Output the [X, Y] coordinate of the center of the cell containing the given text.  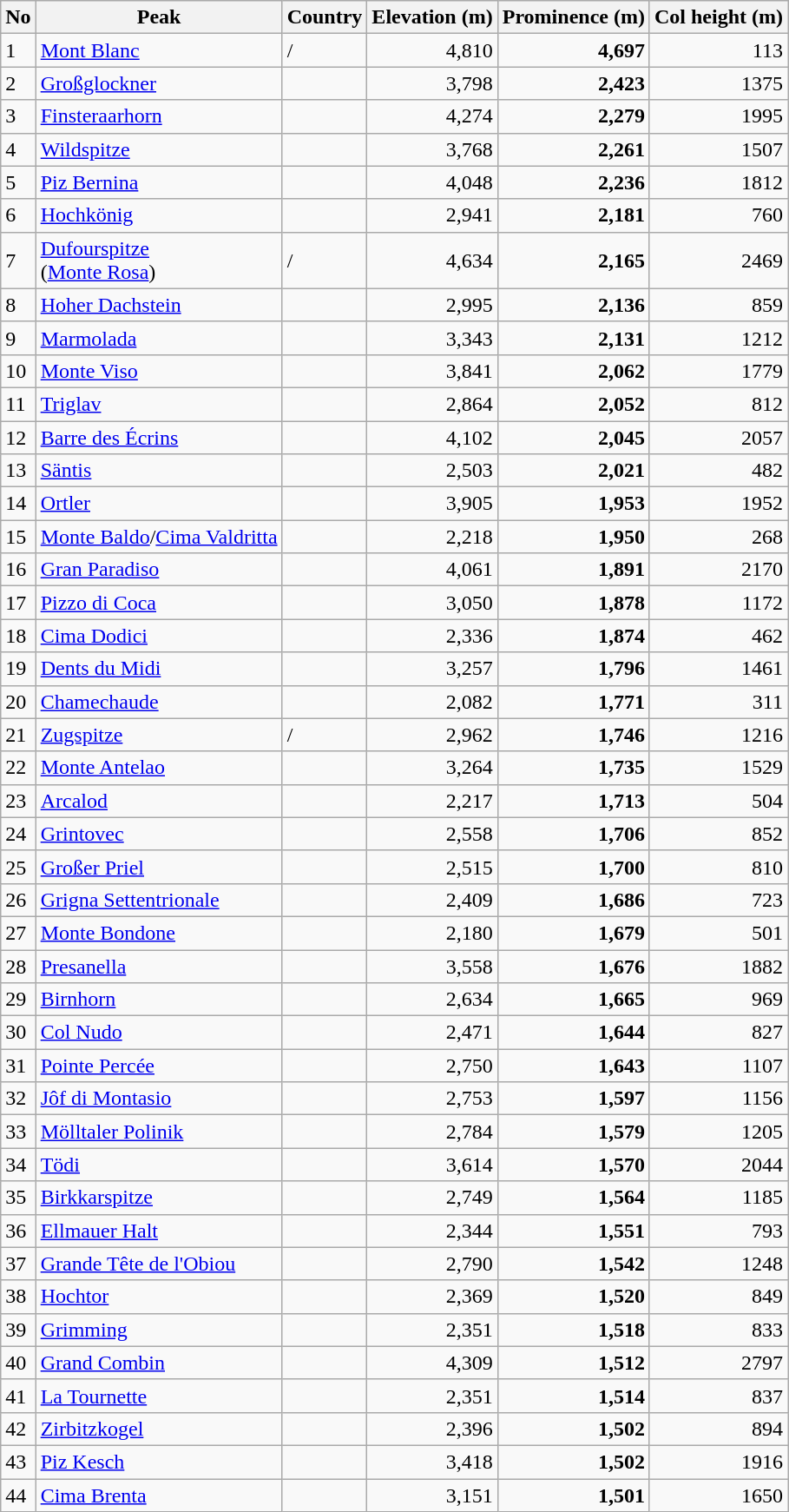
27 [18, 933]
Monte Baldo/Cima Valdritta [159, 537]
2,995 [432, 305]
837 [719, 1396]
Country [325, 17]
1,706 [573, 834]
3,264 [432, 768]
2,784 [432, 1132]
Ortler [159, 504]
2,558 [432, 834]
462 [719, 636]
28 [18, 967]
39 [18, 1330]
20 [18, 702]
4,309 [432, 1363]
Grand Combin [159, 1363]
Peak [159, 17]
3,768 [432, 149]
Zirbitzkogel [159, 1429]
2,052 [573, 404]
3,614 [432, 1165]
19 [18, 669]
1,713 [573, 801]
3,257 [432, 669]
1995 [719, 116]
827 [719, 1033]
1216 [719, 735]
5 [18, 182]
2,396 [432, 1429]
Dents du Midi [159, 669]
Monte Bondone [159, 933]
37 [18, 1264]
1,512 [573, 1363]
1,796 [573, 669]
Barre des Écrins [159, 437]
760 [719, 215]
33 [18, 1132]
2,279 [573, 116]
859 [719, 305]
2,062 [573, 371]
2,423 [573, 83]
3,151 [432, 1495]
Hoher Dachstein [159, 305]
1 [18, 50]
2,082 [432, 702]
Finsteraarhorn [159, 116]
2 [18, 83]
Col height (m) [719, 17]
Birkkarspitze [159, 1198]
24 [18, 834]
15 [18, 537]
42 [18, 1429]
4 [18, 149]
2,344 [432, 1231]
17 [18, 603]
Col Nudo [159, 1033]
3,343 [432, 338]
Zugspitze [159, 735]
1,676 [573, 967]
Grande Tête de l'Obiou [159, 1264]
2797 [719, 1363]
Cima Brenta [159, 1495]
2,750 [432, 1066]
Piz Bernina [159, 182]
113 [719, 50]
3 [18, 116]
1248 [719, 1264]
2,021 [573, 471]
1107 [719, 1066]
4,274 [432, 116]
4,697 [573, 50]
Pizzo di Coca [159, 603]
2,131 [573, 338]
35 [18, 1198]
1,874 [573, 636]
1,878 [573, 603]
11 [18, 404]
833 [719, 1330]
1,570 [573, 1165]
25 [18, 867]
2,749 [432, 1198]
16 [18, 570]
849 [719, 1297]
14 [18, 504]
26 [18, 900]
268 [719, 537]
3,798 [432, 83]
1,579 [573, 1132]
Elevation (m) [432, 17]
Großglockner [159, 83]
1212 [719, 338]
No [18, 17]
852 [719, 834]
1185 [719, 1198]
2,634 [432, 1000]
2,217 [432, 801]
2,180 [432, 933]
Mont Blanc [159, 50]
La Tournette [159, 1396]
2,471 [432, 1033]
1,700 [573, 867]
3,841 [432, 371]
1172 [719, 603]
Cima Dodici [159, 636]
1,686 [573, 900]
2,181 [573, 215]
Säntis [159, 471]
Chamechaude [159, 702]
1,891 [573, 570]
2,261 [573, 149]
4,810 [432, 50]
40 [18, 1363]
1156 [719, 1099]
2170 [719, 570]
2,515 [432, 867]
1,953 [573, 504]
Großer Priel [159, 867]
36 [18, 1231]
482 [719, 471]
Monte Viso [159, 371]
812 [719, 404]
1,950 [573, 537]
1,643 [573, 1066]
2057 [719, 437]
21 [18, 735]
2,790 [432, 1264]
43 [18, 1462]
Tödi [159, 1165]
30 [18, 1033]
2,864 [432, 404]
8 [18, 305]
44 [18, 1495]
Wildspitze [159, 149]
Marmolada [159, 338]
1916 [719, 1462]
1,597 [573, 1099]
Hochkönig [159, 215]
18 [18, 636]
1,551 [573, 1231]
Presanella [159, 967]
2469 [719, 261]
Triglav [159, 404]
2,503 [432, 471]
Grigna Settentrionale [159, 900]
2,753 [432, 1099]
1,542 [573, 1264]
2,962 [432, 735]
3,558 [432, 967]
1,746 [573, 735]
3,418 [432, 1462]
2044 [719, 1165]
2,218 [432, 537]
Jôf di Montasio [159, 1099]
1,771 [573, 702]
32 [18, 1099]
Grintovec [159, 834]
41 [18, 1396]
Monte Antelao [159, 768]
1779 [719, 371]
1,518 [573, 1330]
311 [719, 702]
2,236 [573, 182]
1,735 [573, 768]
501 [719, 933]
12 [18, 437]
4,102 [432, 437]
1461 [719, 669]
1952 [719, 504]
969 [719, 1000]
34 [18, 1165]
31 [18, 1066]
1,501 [573, 1495]
4,048 [432, 182]
Dufourspitze(Monte Rosa) [159, 261]
13 [18, 471]
29 [18, 1000]
1,564 [573, 1198]
1529 [719, 768]
Gran Paradiso [159, 570]
Piz Kesch [159, 1462]
1,679 [573, 933]
504 [719, 801]
Arcalod [159, 801]
2,336 [432, 636]
2,165 [573, 261]
3,050 [432, 603]
1507 [719, 149]
38 [18, 1297]
Grimming [159, 1330]
9 [18, 338]
Prominence (m) [573, 17]
Pointe Percée [159, 1066]
Ellmauer Halt [159, 1231]
7 [18, 261]
2,941 [432, 215]
810 [719, 867]
2,045 [573, 437]
1,514 [573, 1396]
894 [719, 1429]
1375 [719, 83]
1205 [719, 1132]
1882 [719, 967]
1650 [719, 1495]
3,905 [432, 504]
Birnhorn [159, 1000]
2,369 [432, 1297]
1,665 [573, 1000]
Hochtor [159, 1297]
2,409 [432, 900]
1812 [719, 182]
6 [18, 215]
23 [18, 801]
4,634 [432, 261]
Mölltaler Polinik [159, 1132]
4,061 [432, 570]
2,136 [573, 305]
793 [719, 1231]
22 [18, 768]
1,644 [573, 1033]
10 [18, 371]
1,520 [573, 1297]
723 [719, 900]
